Determine the [x, y] coordinate at the center of the cell enclosing the given text.  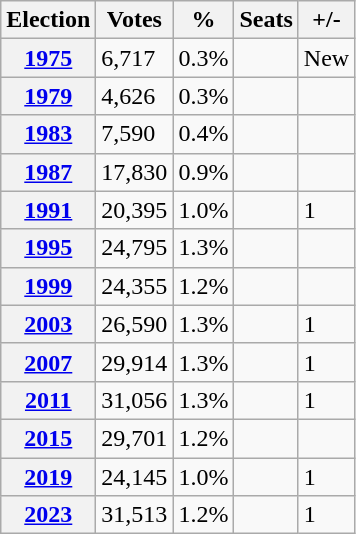
1991 [48, 210]
29,701 [134, 438]
0.4% [204, 134]
31,056 [134, 400]
2003 [48, 324]
+/- [326, 20]
7,590 [134, 134]
% [204, 20]
1995 [48, 248]
2019 [48, 477]
17,830 [134, 172]
26,590 [134, 324]
4,626 [134, 96]
6,717 [134, 58]
1975 [48, 58]
2023 [48, 515]
0.9% [204, 172]
2007 [48, 362]
24,145 [134, 477]
24,795 [134, 248]
1979 [48, 96]
Votes [134, 20]
1983 [48, 134]
2011 [48, 400]
New [326, 58]
29,914 [134, 362]
24,355 [134, 286]
1987 [48, 172]
Seats [266, 20]
2015 [48, 438]
Election [48, 20]
20,395 [134, 210]
31,513 [134, 515]
1999 [48, 286]
